Scan for the cell matching the given text and deliver its (x, y) coordinate at center. 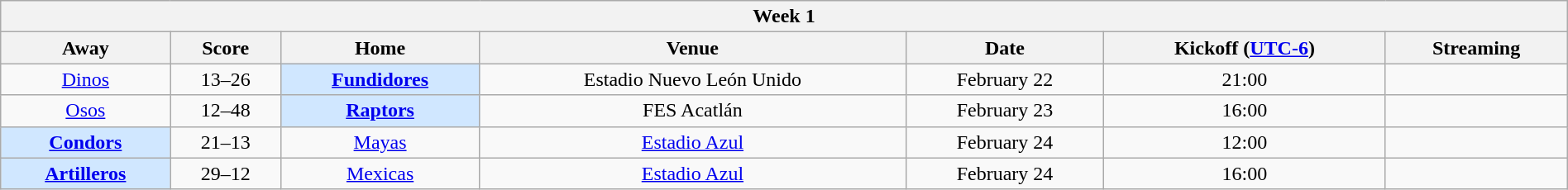
Condors (86, 142)
Mayas (380, 142)
Mexicas (380, 173)
Raptors (380, 111)
Venue (693, 48)
12:00 (1245, 142)
Streaming (1476, 48)
Fundidores (380, 79)
Score (225, 48)
Dinos (86, 79)
Estadio Nuevo León Unido (693, 79)
February 23 (1005, 111)
Away (86, 48)
Kickoff (UTC-6) (1245, 48)
21:00 (1245, 79)
Home (380, 48)
21–13 (225, 142)
13–26 (225, 79)
Artilleros (86, 173)
Osos (86, 111)
12–48 (225, 111)
FES Acatlán (693, 111)
Date (1005, 48)
Week 1 (784, 17)
February 22 (1005, 79)
29–12 (225, 173)
